Identify which cell holds the provided text, then report its (X, Y) central coordinate. 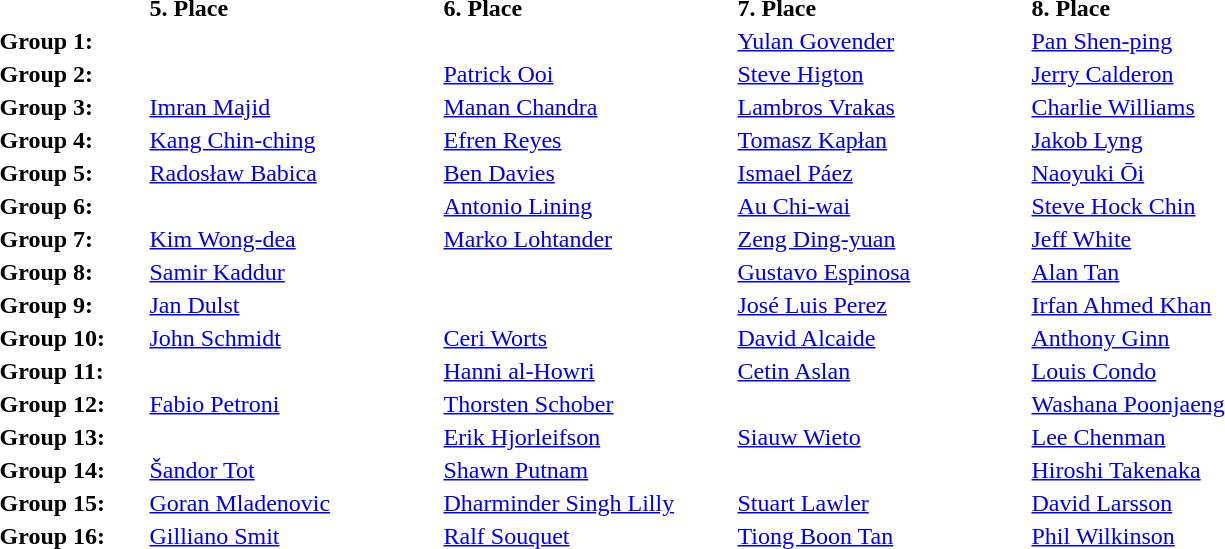
Shawn Putnam (588, 470)
David Alcaide (882, 338)
Gustavo Espinosa (882, 272)
Yulan Govender (882, 41)
Samir Kaddur (294, 272)
Stuart Lawler (882, 503)
Erik Hjorleifson (588, 437)
Ben Davies (588, 173)
Dharminder Singh Lilly (588, 503)
José Luis Perez (882, 305)
Radosław Babica (294, 173)
Kim Wong-dea (294, 239)
Goran Mladenovic (294, 503)
John Schmidt (294, 338)
Marko Lohtander (588, 239)
Fabio Petroni (294, 404)
Antonio Lining (588, 206)
Lambros Vrakas (882, 107)
Manan Chandra (588, 107)
Zeng Ding-yuan (882, 239)
Efren Reyes (588, 140)
Patrick Ooi (588, 74)
Hanni al-Howri (588, 371)
Ismael Páez (882, 173)
Au Chi-wai (882, 206)
Ceri Worts (588, 338)
Tomasz Kapłan (882, 140)
Thorsten Schober (588, 404)
Jan Dulst (294, 305)
Steve Higton (882, 74)
Šandor Tot (294, 470)
Siauw Wieto (882, 437)
Imran Majid (294, 107)
Kang Chin-ching (294, 140)
Cetin Aslan (882, 371)
